Identify which cell holds the provided text, then report its (x, y) central coordinate. 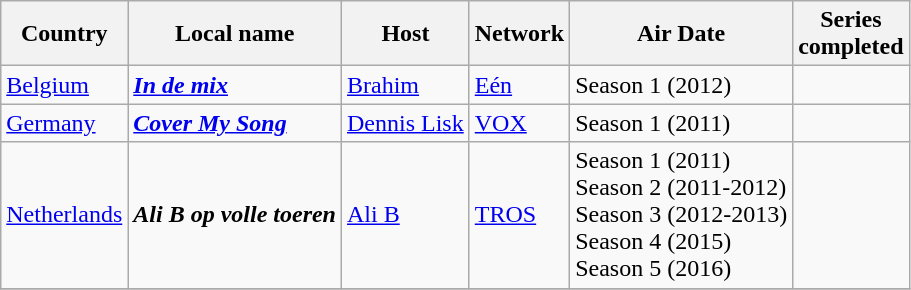
Host (406, 34)
Season 1 (2011) (682, 123)
Local name (235, 34)
Belgium (64, 85)
VOX (519, 123)
Dennis Lisk (406, 123)
Cover My Song (235, 123)
Season 1 (2012) (682, 85)
TROS (519, 215)
Brahim (406, 85)
Ali B (406, 215)
Seriescompleted (851, 34)
Germany (64, 123)
Country (64, 34)
Ali B op volle toeren (235, 215)
Network (519, 34)
Air Date (682, 34)
In de mix (235, 85)
Season 1 (2011) Season 2 (2011-2012) Season 3 (2012-2013) Season 4 (2015) Season 5 (2016) (682, 215)
Eén (519, 85)
Netherlands (64, 215)
